Extract the (X, Y) coordinate from the center of the cell holding the provided text.  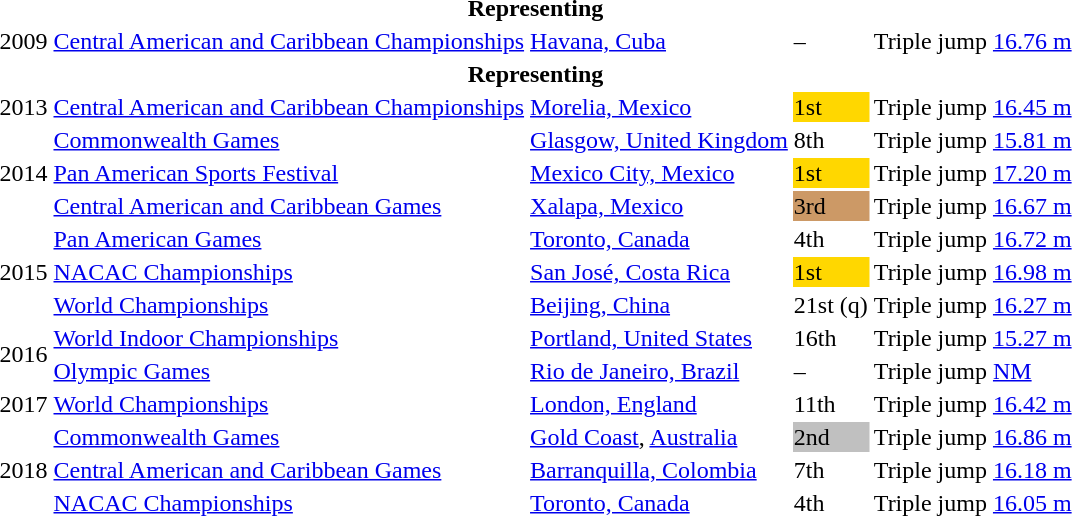
3rd (830, 206)
San José, Costa Rica (660, 272)
Gold Coast, Australia (660, 437)
Mexico City, Mexico (660, 173)
2nd (830, 437)
16th (830, 338)
21st (q) (830, 305)
Glasgow, United Kingdom (660, 140)
Morelia, Mexico (660, 107)
Pan American Sports Festival (289, 173)
World Indoor Championships (289, 338)
11th (830, 404)
Pan American Games (289, 239)
Rio de Janeiro, Brazil (660, 371)
Toronto, Canada (660, 239)
7th (830, 470)
Beijing, China (660, 305)
Olympic Games (289, 371)
4th (830, 239)
Portland, United States (660, 338)
Barranquilla, Colombia (660, 470)
London, England (660, 404)
Xalapa, Mexico (660, 206)
8th (830, 140)
Havana, Cuba (660, 41)
NACAC Championships (289, 272)
